Output the (x, y) coordinate of the center of the cell containing the given text.  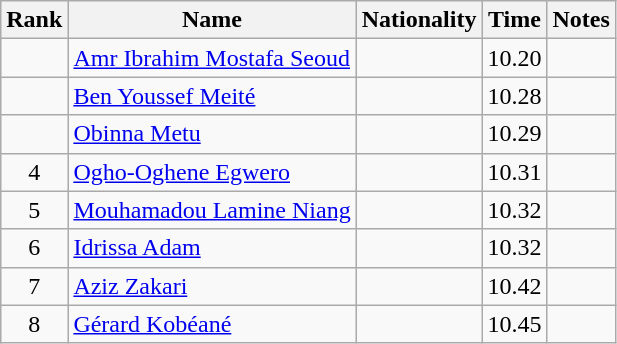
10.45 (514, 324)
Ogho-Oghene Egwero (212, 172)
10.20 (514, 58)
Mouhamadou Lamine Niang (212, 210)
10.29 (514, 134)
Time (514, 20)
10.31 (514, 172)
Notes (581, 20)
Rank (34, 20)
Name (212, 20)
Gérard Kobéané (212, 324)
Ben Youssef Meité (212, 96)
4 (34, 172)
10.42 (514, 286)
6 (34, 248)
Aziz Zakari (212, 286)
7 (34, 286)
Nationality (419, 20)
Obinna Metu (212, 134)
5 (34, 210)
Amr Ibrahim Mostafa Seoud (212, 58)
8 (34, 324)
Idrissa Adam (212, 248)
10.28 (514, 96)
